Locate the cell with the specified text and output its [X, Y] center coordinate. 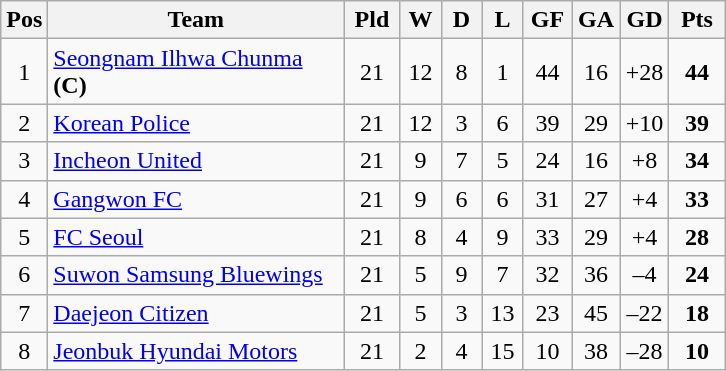
–4 [644, 275]
34 [697, 161]
23 [548, 313]
18 [697, 313]
15 [502, 351]
+8 [644, 161]
Gangwon FC [196, 199]
–22 [644, 313]
45 [596, 313]
Pts [697, 20]
W [420, 20]
Pos [24, 20]
38 [596, 351]
32 [548, 275]
Seongnam Ilhwa Chunma (C) [196, 72]
GA [596, 20]
31 [548, 199]
+10 [644, 123]
FC Seoul [196, 237]
GF [548, 20]
Incheon United [196, 161]
Pld [372, 20]
Korean Police [196, 123]
Team [196, 20]
27 [596, 199]
Daejeon Citizen [196, 313]
13 [502, 313]
–28 [644, 351]
+28 [644, 72]
D [462, 20]
Suwon Samsung Bluewings [196, 275]
Jeonbuk Hyundai Motors [196, 351]
L [502, 20]
28 [697, 237]
36 [596, 275]
GD [644, 20]
